Search for the cell housing the specified text and yield its (x, y) center coordinate. 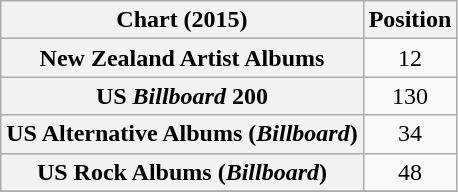
34 (410, 134)
Position (410, 20)
New Zealand Artist Albums (182, 58)
US Billboard 200 (182, 96)
US Rock Albums (Billboard) (182, 172)
12 (410, 58)
48 (410, 172)
US Alternative Albums (Billboard) (182, 134)
Chart (2015) (182, 20)
130 (410, 96)
